Detect which cell encompasses the target text, then output its [x, y] center coordinate. 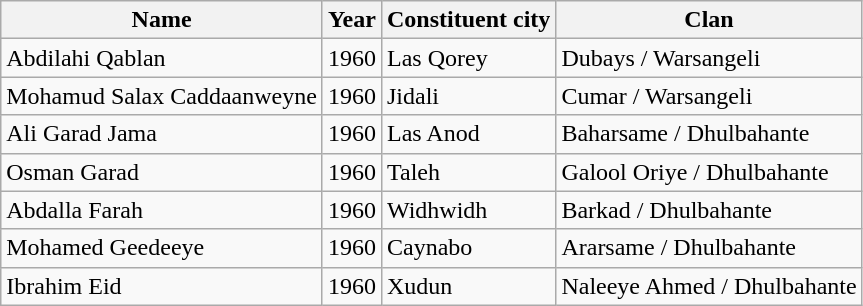
Ararsame / Dhulbahante [709, 248]
Clan [709, 20]
Naleeye Ahmed / Dhulbahante [709, 286]
Baharsame / Dhulbahante [709, 134]
Barkad / Dhulbahante [709, 210]
Ali Garad Jama [162, 134]
Abdalla Farah [162, 210]
Dubays / Warsangeli [709, 58]
Year [352, 20]
Osman Garad [162, 172]
Mohamed Geedeeye [162, 248]
Constituent city [468, 20]
Name [162, 20]
Taleh [468, 172]
Abdilahi Qablan [162, 58]
Cumar / Warsangeli [709, 96]
Las Anod [468, 134]
Ibrahim Eid [162, 286]
Jidali [468, 96]
Widhwidh [468, 210]
Galool Oriye / Dhulbahante [709, 172]
Xudun [468, 286]
Mohamud Salax Caddaanweyne [162, 96]
Caynabo [468, 248]
Las Qorey [468, 58]
